Capture the cell that displays the provided text and extract its [X, Y] central coordinate. 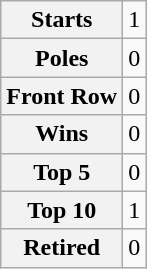
Top 5 [62, 172]
Retired [62, 248]
Top 10 [62, 210]
Poles [62, 58]
Wins [62, 134]
Front Row [62, 96]
Starts [62, 20]
